Return (x, y) of the center of cell containing provided text 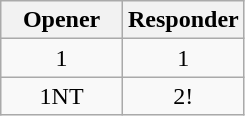
1NT (62, 96)
2! (183, 96)
Opener (62, 20)
Responder (183, 20)
